Return the (X, Y) coordinate for the center point of the cell that contains the specified text.  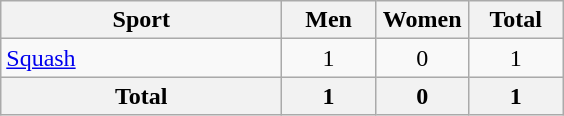
Sport (142, 20)
Women (422, 20)
Men (329, 20)
Squash (142, 58)
